Extract the (x, y) coordinate from the center of the cell holding the provided text.  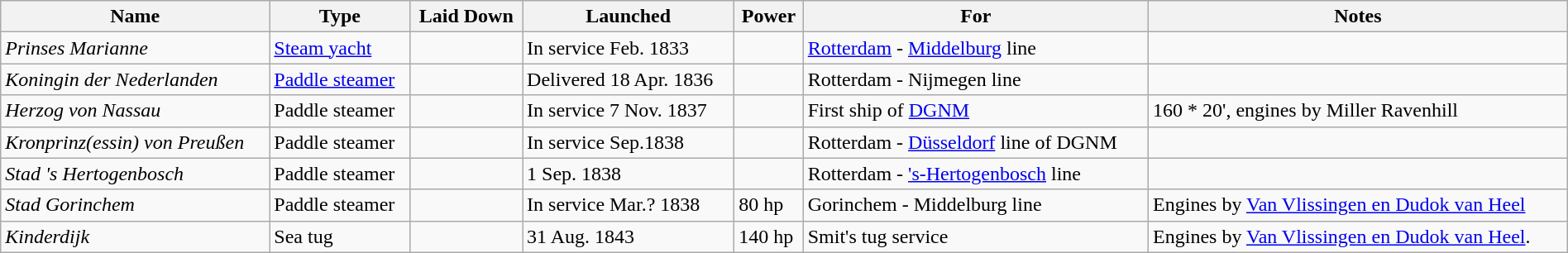
Sea tug (340, 236)
Delivered 18 Apr. 1836 (629, 79)
Gorinchem - Middelburg line (976, 205)
Power (769, 17)
160 * 20', engines by Miller Ravenhill (1358, 111)
Rotterdam - Nijmegen line (976, 79)
Kronprinz(essin) von Preußen (136, 142)
Rotterdam - 's-Hertogenbosch line (976, 174)
Steam yacht (340, 48)
Engines by Van Vlissingen en Dudok van Heel (1358, 205)
Engines by Van Vlissingen en Dudok van Heel. (1358, 236)
In service Mar.? 1838 (629, 205)
Type (340, 17)
First ship of DGNM (976, 111)
Rotterdam - Düsseldorf line of DGNM (976, 142)
Kinderdijk (136, 236)
Smit's tug service (976, 236)
Stad Gorinchem (136, 205)
Launched (629, 17)
In service Sep.1838 (629, 142)
In service Feb. 1833 (629, 48)
Stad 's Hertogenbosch (136, 174)
Prinses Marianne (136, 48)
Koningin der Nederlanden (136, 79)
Name (136, 17)
140 hp (769, 236)
1 Sep. 1838 (629, 174)
Herzog von Nassau (136, 111)
In service 7 Nov. 1837 (629, 111)
Rotterdam - Middelburg line (976, 48)
Laid Down (466, 17)
For (976, 17)
31 Aug. 1843 (629, 236)
80 hp (769, 205)
Notes (1358, 17)
